Extract the (X, Y) coordinate from the center of the cell holding the provided text.  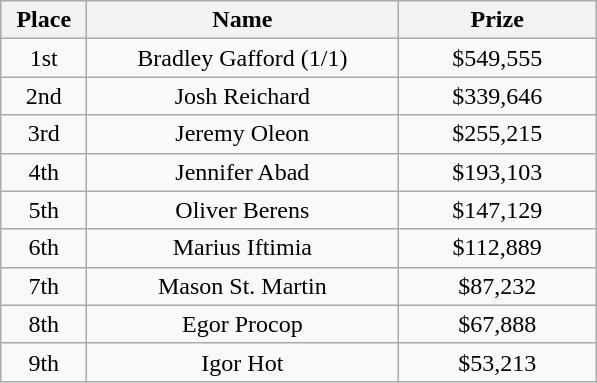
Igor Hot (242, 362)
Place (44, 20)
6th (44, 248)
$255,215 (498, 134)
Josh Reichard (242, 96)
Jennifer Abad (242, 172)
Oliver Berens (242, 210)
3rd (44, 134)
8th (44, 324)
$339,646 (498, 96)
Prize (498, 20)
$53,213 (498, 362)
Name (242, 20)
9th (44, 362)
$67,888 (498, 324)
2nd (44, 96)
$87,232 (498, 286)
$112,889 (498, 248)
Jeremy Oleon (242, 134)
Bradley Gafford (1/1) (242, 58)
4th (44, 172)
Egor Procop (242, 324)
Marius Iftimia (242, 248)
7th (44, 286)
$193,103 (498, 172)
5th (44, 210)
$549,555 (498, 58)
$147,129 (498, 210)
1st (44, 58)
Mason St. Martin (242, 286)
